Pinpoint the cell where the given text exists, returning its [X, Y] midpoint coordinate. 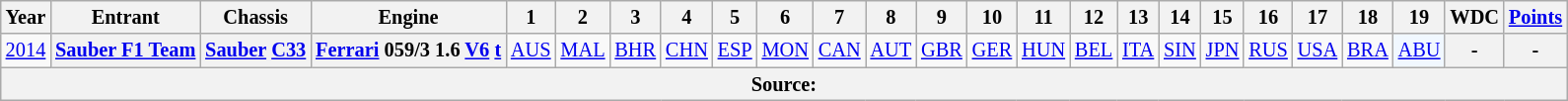
CHN [686, 50]
Entrant [125, 17]
BEL [1094, 50]
12 [1094, 17]
Sauber F1 Team [125, 50]
USA [1318, 50]
Points [1535, 17]
2 [582, 17]
AUS [531, 50]
CAN [840, 50]
9 [942, 17]
17 [1318, 17]
BRA [1368, 50]
6 [785, 17]
Sauber C33 [255, 50]
15 [1223, 17]
10 [992, 17]
7 [840, 17]
WDC [1474, 17]
Year [26, 17]
AUT [891, 50]
8 [891, 17]
11 [1043, 17]
MON [785, 50]
GER [992, 50]
ESP [736, 50]
ITA [1138, 50]
1 [531, 17]
2014 [26, 50]
GBR [942, 50]
4 [686, 17]
JPN [1223, 50]
Chassis [255, 17]
MAL [582, 50]
5 [736, 17]
Ferrari 059/3 1.6 V6 t [408, 50]
BHR [635, 50]
18 [1368, 17]
Source: [784, 84]
13 [1138, 17]
16 [1268, 17]
19 [1420, 17]
ABU [1420, 50]
HUN [1043, 50]
SIN [1179, 50]
3 [635, 17]
14 [1179, 17]
Engine [408, 17]
RUS [1268, 50]
